For the text-containing cell, return its midpoint in [X, Y] coordinate format. 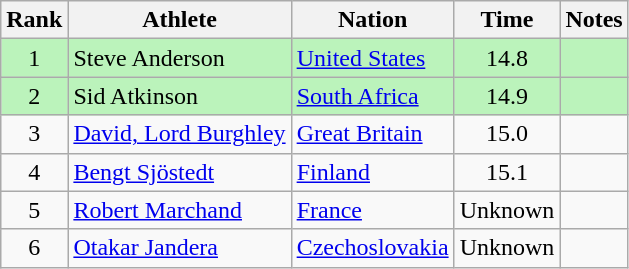
Great Britain [372, 134]
Time [507, 20]
15.1 [507, 172]
Steve Anderson [180, 58]
14.9 [507, 96]
14.8 [507, 58]
Otakar Jandera [180, 248]
15.0 [507, 134]
United States [372, 58]
2 [34, 96]
5 [34, 210]
Sid Atkinson [180, 96]
Finland [372, 172]
1 [34, 58]
Czechoslovakia [372, 248]
France [372, 210]
Robert Marchand [180, 210]
South Africa [372, 96]
Bengt Sjöstedt [180, 172]
Rank [34, 20]
4 [34, 172]
Notes [594, 20]
3 [34, 134]
Nation [372, 20]
Athlete [180, 20]
6 [34, 248]
David, Lord Burghley [180, 134]
